Capture the cell that displays the provided text and extract its (x, y) central coordinate. 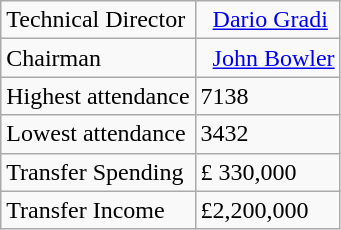
3432 (268, 134)
7138 (268, 96)
Dario Gradi (268, 20)
Transfer Income (98, 210)
Highest attendance (98, 96)
John Bowler (268, 58)
Technical Director (98, 20)
Transfer Spending (98, 172)
Lowest attendance (98, 134)
£ 330,000 (268, 172)
Chairman (98, 58)
£2,200,000 (268, 210)
